Determine the (x, y) coordinate at the center of the cell enclosing the given text.  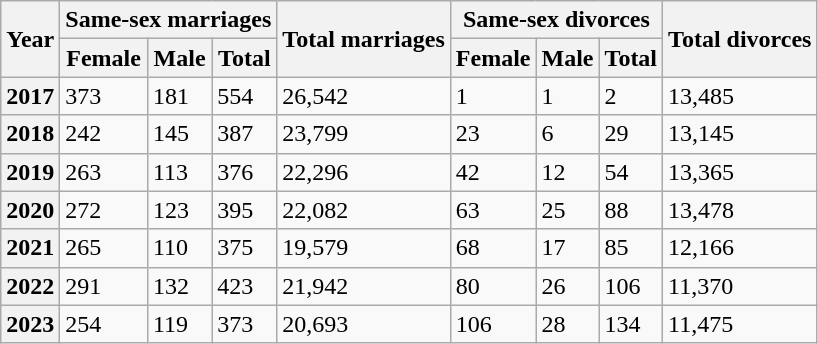
21,942 (364, 286)
113 (179, 172)
Same-sex marriages (168, 20)
42 (493, 172)
26 (568, 286)
Total divorces (740, 39)
12 (568, 172)
2 (631, 96)
134 (631, 324)
2018 (30, 134)
17 (568, 248)
11,370 (740, 286)
13,485 (740, 96)
80 (493, 286)
242 (104, 134)
2017 (30, 96)
291 (104, 286)
387 (244, 134)
123 (179, 210)
132 (179, 286)
263 (104, 172)
395 (244, 210)
145 (179, 134)
Same-sex divorces (556, 20)
2021 (30, 248)
63 (493, 210)
20,693 (364, 324)
Total marriages (364, 39)
554 (244, 96)
29 (631, 134)
2022 (30, 286)
Year (30, 39)
54 (631, 172)
68 (493, 248)
110 (179, 248)
12,166 (740, 248)
85 (631, 248)
2019 (30, 172)
13,478 (740, 210)
23,799 (364, 134)
265 (104, 248)
119 (179, 324)
11,475 (740, 324)
88 (631, 210)
2020 (30, 210)
254 (104, 324)
423 (244, 286)
13,145 (740, 134)
28 (568, 324)
13,365 (740, 172)
22,082 (364, 210)
6 (568, 134)
23 (493, 134)
19,579 (364, 248)
272 (104, 210)
2023 (30, 324)
376 (244, 172)
181 (179, 96)
22,296 (364, 172)
25 (568, 210)
375 (244, 248)
26,542 (364, 96)
